Return (x, y) of the center of cell containing provided text 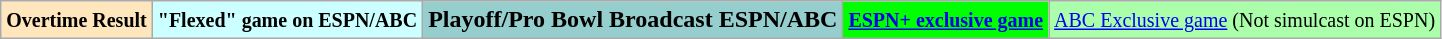
ABC Exclusive game (Not simulcast on ESPN) (1245, 20)
ESPN+ exclusive game (946, 20)
Playoff/Pro Bowl Broadcast ESPN/ABC (633, 20)
"Flexed" game on ESPN/ABC (287, 20)
Overtime Result (77, 20)
